Output the [x, y] coordinate of the center of the cell containing the given text.  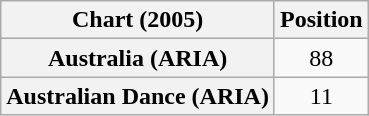
Chart (2005) [138, 20]
Position [321, 20]
11 [321, 96]
Australian Dance (ARIA) [138, 96]
88 [321, 58]
Australia (ARIA) [138, 58]
